Search for the cell housing the specified text and yield its [X, Y] center coordinate. 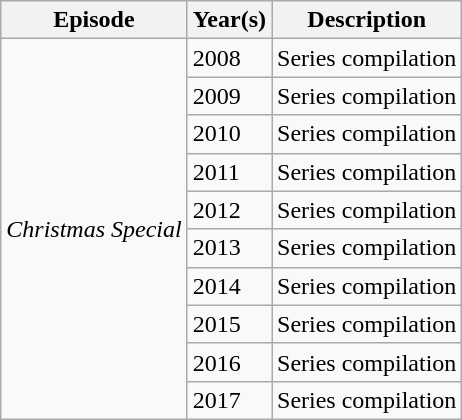
Year(s) [229, 20]
2008 [229, 58]
Episode [94, 20]
Description [367, 20]
2016 [229, 362]
2010 [229, 134]
2014 [229, 286]
2011 [229, 172]
2015 [229, 324]
2017 [229, 400]
2009 [229, 96]
Christmas Special [94, 230]
2013 [229, 248]
2012 [229, 210]
